Extract the [x, y] coordinate from the center of the cell holding the provided text.  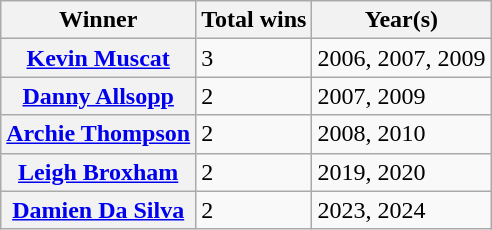
2006, 2007, 2009 [402, 58]
Leigh Broxham [98, 172]
Winner [98, 20]
Kevin Muscat [98, 58]
2023, 2024 [402, 210]
Danny Allsopp [98, 96]
Archie Thompson [98, 134]
Damien Da Silva [98, 210]
3 [254, 58]
Total wins [254, 20]
Year(s) [402, 20]
2019, 2020 [402, 172]
2008, 2010 [402, 134]
2007, 2009 [402, 96]
